Output the [x, y] coordinate of the center of the cell containing the given text.  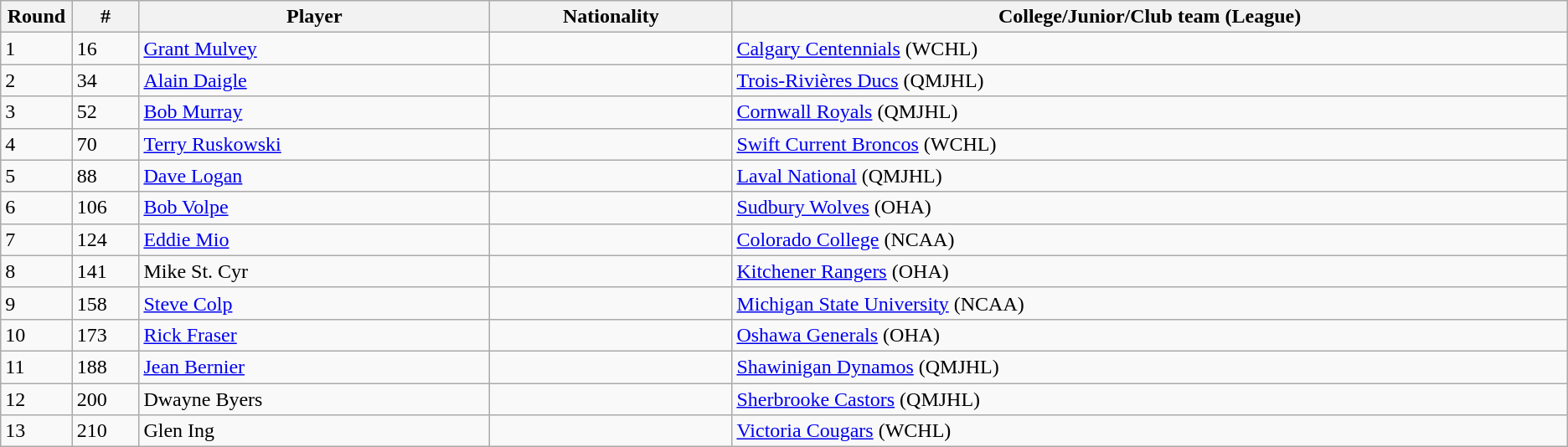
173 [106, 335]
# [106, 17]
Colorado College (NCAA) [1149, 239]
52 [106, 112]
Michigan State University (NCAA) [1149, 303]
Bob Volpe [315, 208]
12 [37, 399]
Grant Mulvey [315, 49]
5 [37, 176]
34 [106, 80]
Rick Fraser [315, 335]
200 [106, 399]
10 [37, 335]
13 [37, 431]
Oshawa Generals (OHA) [1149, 335]
158 [106, 303]
124 [106, 239]
Victoria Cougars (WCHL) [1149, 431]
College/Junior/Club team (League) [1149, 17]
8 [37, 271]
Cornwall Royals (QMJHL) [1149, 112]
188 [106, 367]
Player [315, 17]
Dave Logan [315, 176]
Trois-Rivières Ducs (QMJHL) [1149, 80]
70 [106, 144]
210 [106, 431]
Nationality [611, 17]
7 [37, 239]
16 [106, 49]
106 [106, 208]
Swift Current Broncos (WCHL) [1149, 144]
Jean Bernier [315, 367]
Alain Daigle [315, 80]
Dwayne Byers [315, 399]
9 [37, 303]
Laval National (QMJHL) [1149, 176]
Sherbrooke Castors (QMJHL) [1149, 399]
1 [37, 49]
2 [37, 80]
Shawinigan Dynamos (QMJHL) [1149, 367]
141 [106, 271]
Calgary Centennials (WCHL) [1149, 49]
6 [37, 208]
Terry Ruskowski [315, 144]
11 [37, 367]
Sudbury Wolves (OHA) [1149, 208]
88 [106, 176]
3 [37, 112]
Mike St. Cyr [315, 271]
Glen Ing [315, 431]
4 [37, 144]
Round [37, 17]
Bob Murray [315, 112]
Kitchener Rangers (OHA) [1149, 271]
Steve Colp [315, 303]
Eddie Mio [315, 239]
